Locate the cell with the specified text and output its [X, Y] center coordinate. 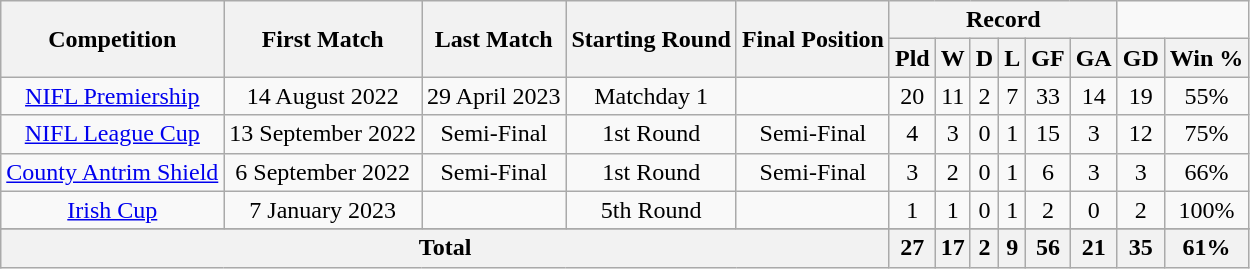
7 [1012, 96]
21 [1094, 248]
GD [1140, 58]
61% [1206, 248]
6 September 2022 [323, 172]
L [1012, 58]
D [984, 58]
NIFL Premiership [112, 96]
GA [1094, 58]
GF [1048, 58]
12 [1140, 134]
9 [1012, 248]
35 [1140, 248]
100% [1206, 210]
20 [912, 96]
13 September 2022 [323, 134]
75% [1206, 134]
66% [1206, 172]
Pld [912, 58]
11 [952, 96]
6 [1048, 172]
15 [1048, 134]
Irish Cup [112, 210]
County Antrim Shield [112, 172]
NIFL League Cup [112, 134]
14 [1094, 96]
5th Round [651, 210]
55% [1206, 96]
Competition [112, 39]
Final Position [812, 39]
W [952, 58]
33 [1048, 96]
17 [952, 248]
Total [446, 248]
19 [1140, 96]
56 [1048, 248]
First Match [323, 39]
Last Match [494, 39]
Matchday 1 [651, 96]
7 January 2023 [323, 210]
Record [1003, 20]
27 [912, 248]
29 April 2023 [494, 96]
14 August 2022 [323, 96]
Starting Round [651, 39]
Win % [1206, 58]
4 [912, 134]
